Return [X, Y] of the center of cell containing provided text 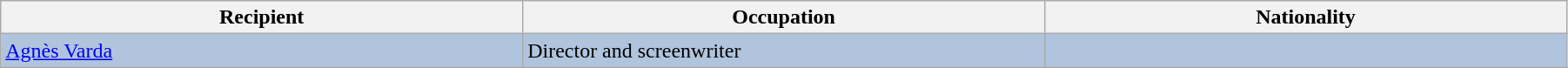
Nationality [1306, 17]
Occupation [784, 17]
Director and screenwriter [784, 51]
Agnès Varda [262, 51]
Recipient [262, 17]
